Search for the cell housing the specified text and yield its (x, y) center coordinate. 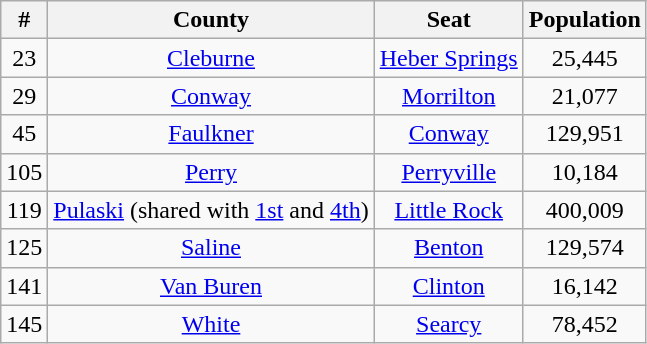
Faulkner (211, 134)
Benton (448, 248)
10,184 (584, 172)
16,142 (584, 286)
Perryville (448, 172)
23 (24, 58)
105 (24, 172)
141 (24, 286)
21,077 (584, 96)
County (211, 20)
Population (584, 20)
Little Rock (448, 210)
129,951 (584, 134)
119 (24, 210)
Perry (211, 172)
125 (24, 248)
Seat (448, 20)
Cleburne (211, 58)
Saline (211, 248)
400,009 (584, 210)
# (24, 20)
Pulaski (shared with 1st and 4th) (211, 210)
78,452 (584, 324)
Morrilton (448, 96)
45 (24, 134)
Van Buren (211, 286)
25,445 (584, 58)
Heber Springs (448, 58)
Searcy (448, 324)
Clinton (448, 286)
White (211, 324)
145 (24, 324)
129,574 (584, 248)
29 (24, 96)
